Scan for the cell matching the given text and deliver its [X, Y] coordinate at center. 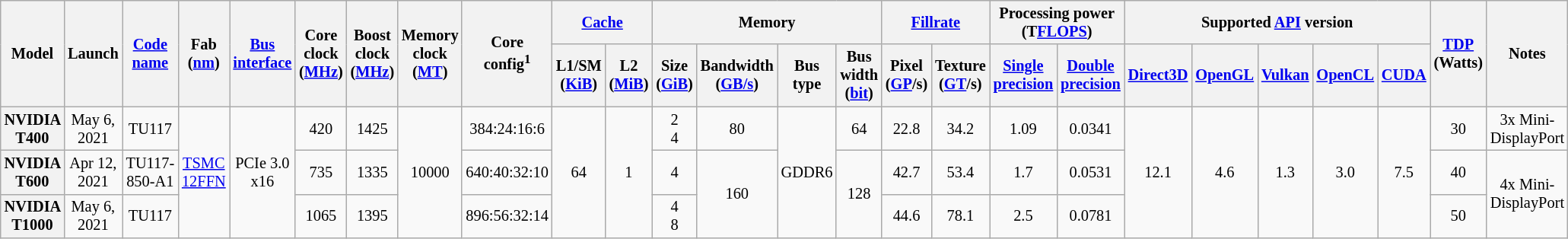
Memory [767, 22]
Boost clock(MHz) [373, 53]
40 [1458, 172]
640:40:32:10 [507, 172]
Bus type [807, 75]
10000 [430, 172]
Notes [1528, 53]
Texture(GT/s) [960, 75]
0.0341 [1091, 129]
Direct3D [1158, 75]
4 [674, 172]
0.0781 [1091, 216]
1.7 [1024, 172]
12.1 [1158, 172]
OpenGL [1225, 75]
Bus interface [263, 53]
NVIDIA T600 [32, 172]
CUDA [1404, 75]
1395 [373, 216]
Vulkan [1285, 75]
80 [737, 129]
TDP(Watts) [1458, 53]
48 [674, 216]
34.2 [960, 129]
Single precision [1024, 75]
Memory clock(MT) [430, 53]
Bandwidth(GB/s) [737, 75]
NVIDIA T400 [32, 129]
3.0 [1345, 172]
1 [629, 172]
896:56:32:14 [507, 216]
4.6 [1225, 172]
Processing power (TFLOPS) [1058, 22]
24 [674, 129]
Model [32, 53]
NVIDIA T1000 [32, 216]
22.8 [907, 129]
Pixel(GP/s) [907, 75]
44.6 [907, 216]
1425 [373, 129]
78.1 [960, 216]
2.5 [1024, 216]
PCIe 3.0 x16 [263, 172]
Fab(nm) [204, 53]
Launch [93, 53]
1065 [321, 216]
1.3 [1285, 172]
30 [1458, 129]
Core config1 [507, 53]
Supported API version [1277, 22]
420 [321, 129]
TU117-850-A1 [151, 172]
128 [859, 193]
TSMC12FFN [204, 172]
Core clock(MHz) [321, 53]
53.4 [960, 172]
Apr 12, 2021 [93, 172]
L1/SM (KiB) [579, 75]
1.09 [1024, 129]
0.0531 [1091, 172]
7.5 [1404, 172]
735 [321, 172]
4x Mini-DisplayPort [1528, 193]
L2(MiB) [629, 75]
Cache [603, 22]
50 [1458, 216]
Size(GiB) [674, 75]
384:24:16:6 [507, 129]
1335 [373, 172]
OpenCL [1345, 75]
42.7 [907, 172]
Fillrate [936, 22]
GDDR6 [807, 172]
Code name [151, 53]
160 [737, 193]
Bus width(bit) [859, 75]
3x Mini-DisplayPort [1528, 129]
Double precision [1091, 75]
